For the text-containing cell, return its midpoint in (x, y) coordinate format. 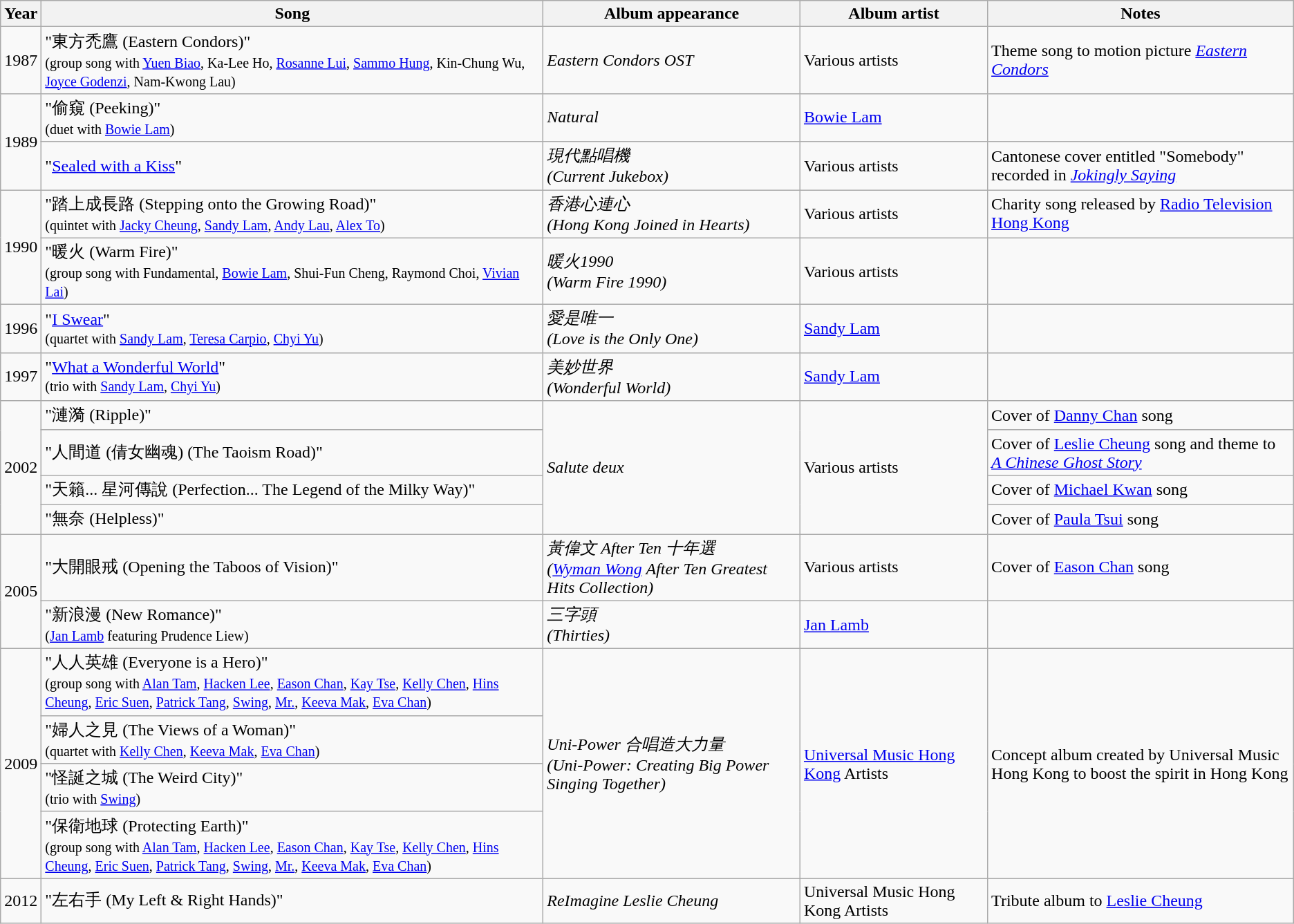
美妙世界(Wonderful World) (672, 377)
2009 (21, 764)
Eastern Condors OST (672, 61)
Bowie Lam (893, 117)
Cover of Paula Tsui song (1141, 520)
1987 (21, 61)
Natural (672, 117)
"踏上成長路 (Stepping onto the Growing Road)"(quintet with Jacky Cheung, Sandy Lam, Andy Lau, Alex To) (292, 214)
Album artist (893, 14)
香港心連心(Hong Kong Joined in Hearts) (672, 214)
Jan Lamb (893, 625)
"暖火 (Warm Fire)"(group song with Fundamental, Bowie Lam, Shui-Fun Cheng, Raymond Choi, Vivian Lai) (292, 271)
"天籟... 星河傳說 (Perfection... The Legend of the Milky Way)" (292, 489)
1997 (21, 377)
Theme song to motion picture Eastern Condors (1141, 61)
"無奈 (Helpless)" (292, 520)
Salute deux (672, 467)
"怪誕之城 (The Weird City)"(trio with Swing) (292, 788)
"婦人之見 (The Views of a Woman)"(quartet with Kelly Chen, Keeva Mak, Eva Chan) (292, 739)
"偷窺 (Peeking)"(duet with Bowie Lam) (292, 117)
Notes (1141, 14)
暖火1990(Warm Fire 1990) (672, 271)
Song (292, 14)
黃偉文 After Ten 十年選(Wyman Wong After Ten Greatest Hits Collection) (672, 567)
"大開眼戒 (Opening the Taboos of Vision)" (292, 567)
Concept album created by Universal Music Hong Kong to boost the spirit in Hong Kong (1141, 764)
1989 (21, 141)
2002 (21, 467)
2012 (21, 901)
三字頭(Thirties) (672, 625)
1996 (21, 329)
2005 (21, 591)
"I Swear"(quartet with Sandy Lam, Teresa Carpio, Chyi Yu) (292, 329)
Cover of Danny Chan song (1141, 416)
"東方禿鷹 (Eastern Condors)"(group song with Yuen Biao, Ka-Lee Ho, Rosanne Lui, Sammo Hung, Kin-Chung Wu, Joyce Godenzi, Nam-Kwong Lau) (292, 61)
愛是唯一(Love is the Only One) (672, 329)
"左右手 (My Left & Right Hands)" (292, 901)
Cover of Eason Chan song (1141, 567)
Cover of Leslie Cheung song and theme to A Chinese Ghost Story (1141, 452)
"Sealed with a Kiss" (292, 166)
"人間道 (倩女幽魂) (The Taoism Road)" (292, 452)
Cantonese cover entitled "Somebody" recorded in Jokingly Saying (1141, 166)
1990 (21, 247)
Cover of Michael Kwan song (1141, 489)
現代點唱機(Current Jukebox) (672, 166)
Tribute album to Leslie Cheung (1141, 901)
Album appearance (672, 14)
"漣漪 (Ripple)" (292, 416)
Year (21, 14)
ReImagine Leslie Cheung (672, 901)
Charity song released by Radio Television Hong Kong (1141, 214)
"What a Wonderful World"(trio with Sandy Lam, Chyi Yu) (292, 377)
Uni-Power 合唱造大力量(Uni-Power: Creating Big Power Singing Together) (672, 764)
"新浪漫 (New Romance)"(Jan Lamb featuring Prudence Liew) (292, 625)
